Capture the cell that displays the provided text and extract its [x, y] central coordinate. 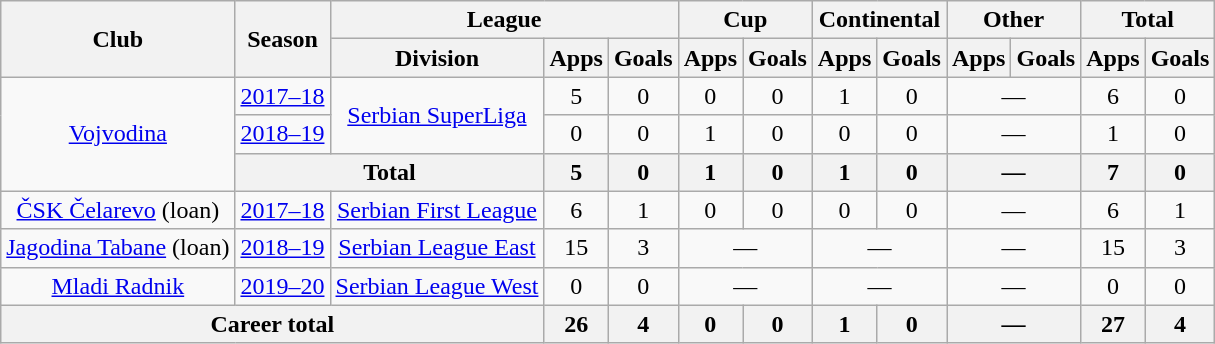
Club [118, 39]
Season [282, 39]
Career total [272, 324]
Other [1013, 20]
ČSK Čelarevo (loan) [118, 210]
Continental [879, 20]
League [504, 20]
Vojvodina [118, 134]
Mladi Radnik [118, 286]
Serbian SuperLiga [437, 115]
26 [576, 324]
Serbian First League [437, 210]
Serbian League West [437, 286]
Serbian League East [437, 248]
Cup [745, 20]
Division [437, 58]
2019–20 [282, 286]
Jagodina Tabane (loan) [118, 248]
7 [1113, 172]
27 [1113, 324]
